Detect which cell encompasses the target text, then output its [X, Y] center coordinate. 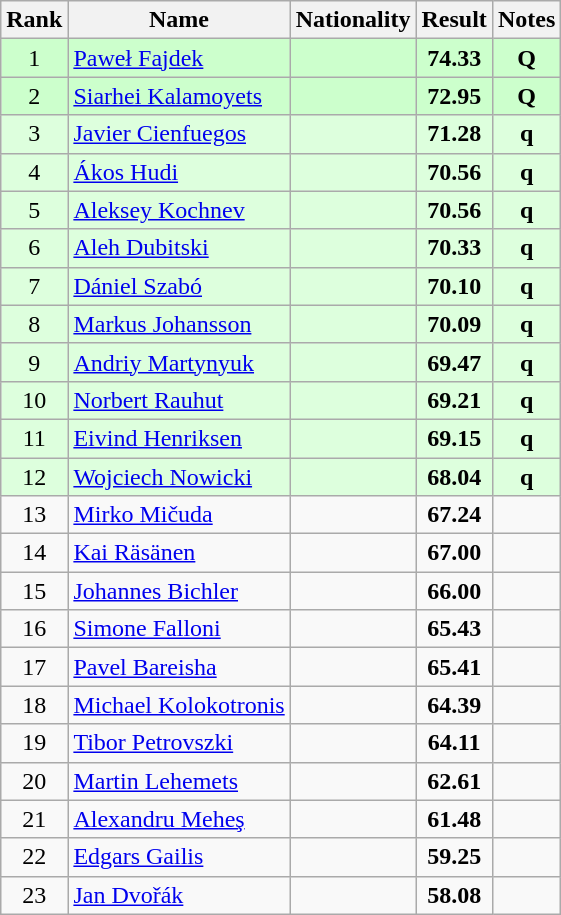
70.10 [454, 286]
64.11 [454, 743]
65.43 [454, 629]
71.28 [454, 134]
67.00 [454, 553]
1 [34, 58]
72.95 [454, 96]
3 [34, 134]
Wojciech Nowicki [179, 477]
10 [34, 400]
69.47 [454, 362]
Norbert Rauhut [179, 400]
66.00 [454, 591]
70.09 [454, 324]
Alexandru Meheş [179, 819]
22 [34, 857]
21 [34, 819]
18 [34, 705]
17 [34, 667]
Ákos Hudi [179, 172]
Mirko Mičuda [179, 515]
Eivind Henriksen [179, 438]
19 [34, 743]
11 [34, 438]
Nationality [353, 20]
13 [34, 515]
Jan Dvořák [179, 895]
14 [34, 553]
Javier Cienfuegos [179, 134]
Michael Kolokotronis [179, 705]
Notes [526, 20]
Result [454, 20]
Paweł Fajdek [179, 58]
Martin Lehemets [179, 781]
68.04 [454, 477]
Kai Räsänen [179, 553]
15 [34, 591]
Dániel Szabó [179, 286]
Aleh Dubitski [179, 248]
Johannes Bichler [179, 591]
9 [34, 362]
5 [34, 210]
Tibor Petrovszki [179, 743]
12 [34, 477]
8 [34, 324]
62.61 [454, 781]
23 [34, 895]
Simone Falloni [179, 629]
58.08 [454, 895]
Markus Johansson [179, 324]
59.25 [454, 857]
Aleksey Kochnev [179, 210]
69.15 [454, 438]
67.24 [454, 515]
Name [179, 20]
7 [34, 286]
Pavel Bareisha [179, 667]
Rank [34, 20]
69.21 [454, 400]
65.41 [454, 667]
2 [34, 96]
4 [34, 172]
Siarhei Kalamoyets [179, 96]
61.48 [454, 819]
20 [34, 781]
64.39 [454, 705]
6 [34, 248]
70.33 [454, 248]
Edgars Gailis [179, 857]
16 [34, 629]
Andriy Martynyuk [179, 362]
74.33 [454, 58]
